Extract the [x, y] coordinate from the center of the cell holding the provided text.  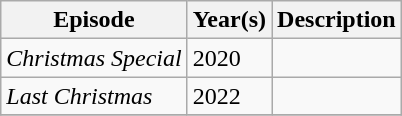
2020 [229, 58]
2022 [229, 96]
Episode [94, 20]
Last Christmas [94, 96]
Year(s) [229, 20]
Description [337, 20]
Christmas Special [94, 58]
